Extract the (x, y) coordinate from the center of the cell holding the provided text.  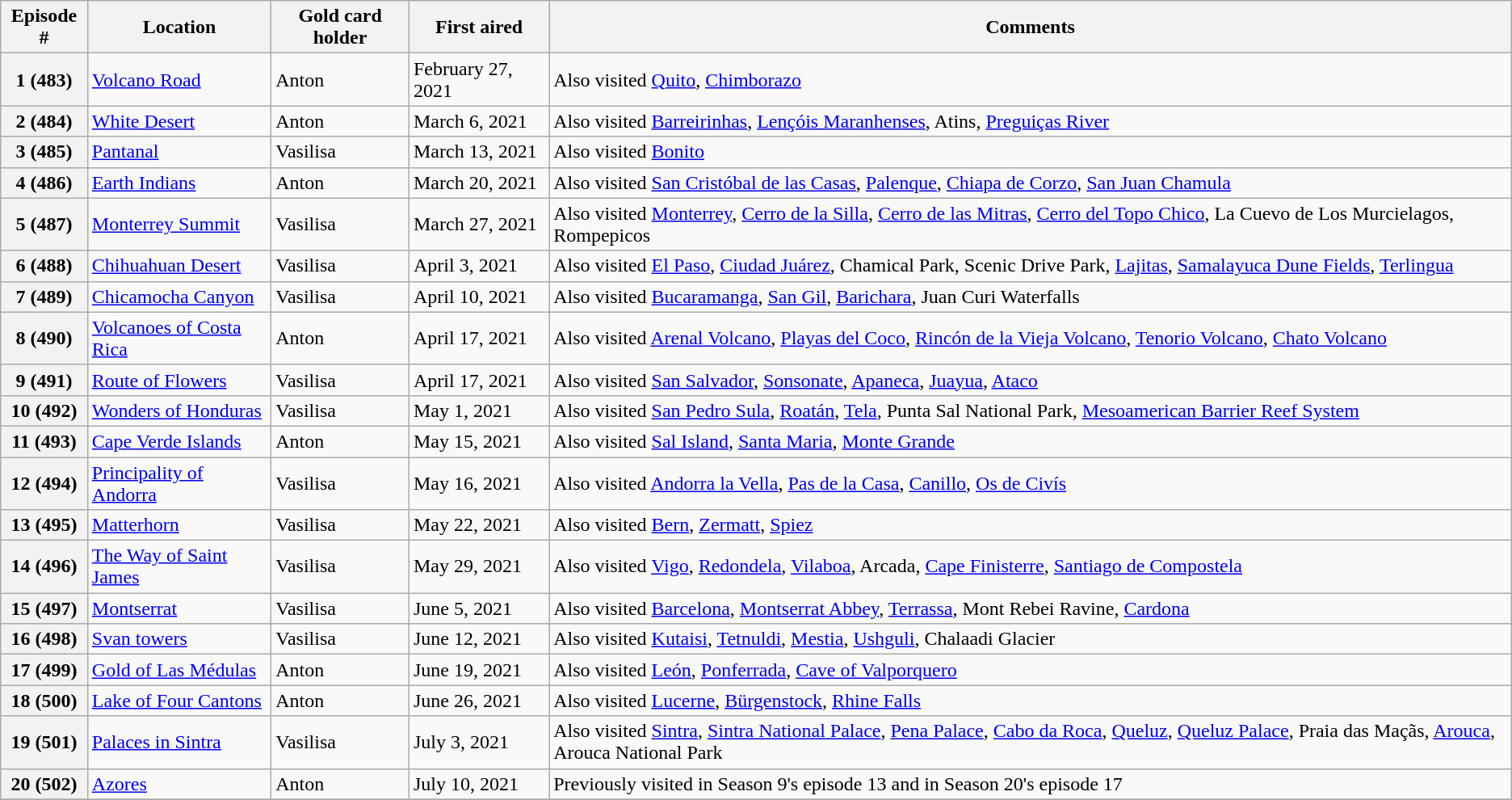
7 (489) (44, 297)
Also visited San Salvador, Sonsonate, Apaneca, Juayua, Ataco (1031, 380)
Also visited Bern, Zermatt, Spiez (1031, 525)
9 (491) (44, 380)
Route of Flowers (179, 380)
May 29, 2021 (478, 567)
13 (495) (44, 525)
Also visited Arenal Volcano, Playas del Coco, Rincón de la Vieja Volcano, Tenorio Volcano, Chato Volcano (1031, 338)
Azores (179, 784)
May 1, 2021 (478, 411)
Also visited Andorra la Vella, Pas de la Casa, Canillo, Os de Civís (1031, 483)
June 12, 2021 (478, 639)
16 (498) (44, 639)
Svan towers (179, 639)
Wonders of Honduras (179, 411)
First aired (478, 27)
18 (500) (44, 701)
8 (490) (44, 338)
March 6, 2021 (478, 121)
12 (494) (44, 483)
White Desert (179, 121)
Pantanal (179, 152)
May 22, 2021 (478, 525)
Earth Indians (179, 183)
Also visited San Cristóbal de las Casas, Palenque, Chiapa de Corzo, San Juan Chamula (1031, 183)
Comments (1031, 27)
6 (488) (44, 266)
Gold of Las Médulas (179, 670)
3 (485) (44, 152)
Also visited Bonito (1031, 152)
17 (499) (44, 670)
Principality of Andorra (179, 483)
Also visited Barcelona, Montserrat Abbey, Terrassa, Mont Rebei Ravine, Cardona (1031, 608)
Also visited El Paso, Ciudad Juárez, Chamical Park, Scenic Drive Park, Lajitas, Samalayuca Dune Fields, Terlingua (1031, 266)
Episode # (44, 27)
Also visited León, Ponferrada, Cave of Valporquero (1031, 670)
Also visited Quito, Chimborazo (1031, 79)
11 (493) (44, 441)
Also visited Lucerne, Bürgenstock, Rhine Falls (1031, 701)
July 10, 2021 (478, 784)
Also visited Monterrey, Cerro de la Silla, Cerro de las Mitras, Cerro del Topo Chico, La Cuevо de Los Murcielagos, Rompepicos (1031, 225)
Chihuahuan Desert (179, 266)
Chicamocha Canyon (179, 297)
15 (497) (44, 608)
14 (496) (44, 567)
Also visited Sal Island, Santa Maria, Monte Grande (1031, 441)
Monterrey Summit (179, 225)
May 15, 2021 (478, 441)
Also visited San Pedro Sula, Roatán, Tela, Punta Sal National Park, Mesoamerican Barrier Reef System (1031, 411)
February 27, 2021 (478, 79)
Cape Verde Islands (179, 441)
March 20, 2021 (478, 183)
Also visited Bucaramanga, San Gil, Barichara, Juan Curi Waterfalls (1031, 297)
June 5, 2021 (478, 608)
May 16, 2021 (478, 483)
Volcano Road (179, 79)
5 (487) (44, 225)
March 27, 2021 (478, 225)
Montserrat (179, 608)
1 (483) (44, 79)
March 13, 2021 (478, 152)
Previously visited in Season 9's episode 13 and in Season 20's episode 17 (1031, 784)
April 10, 2021 (478, 297)
4 (486) (44, 183)
Matterhorn (179, 525)
20 (502) (44, 784)
Gold card holder (341, 27)
Palaces in Sintra (179, 742)
June 26, 2021 (478, 701)
Also visited Barreirinhas, Lençóis Maranhenses, Atins, Preguiças River (1031, 121)
April 3, 2021 (478, 266)
Location (179, 27)
10 (492) (44, 411)
19 (501) (44, 742)
July 3, 2021 (478, 742)
The Way of Saint James (179, 567)
Also visited Kutaisi, Tetnuldi, Mestia, Ushguli, Chalaadi Glacier (1031, 639)
2 (484) (44, 121)
Also visited Sintra, Sintra National Palace, Pena Palace, Cabo da Roca, Queluz, Queluz Palace, Praia das Maçãs, Arouca, Arouca National Park (1031, 742)
June 19, 2021 (478, 670)
Lake of Four Cantons (179, 701)
Volcanoes of Costa Rica (179, 338)
Also visited Vigo, Redondela, Vilaboa, Arcada, Cape Finisterre, Santiago de Compostela (1031, 567)
